Find where the given text appears and provide that cell's center as [x, y] coordinate. 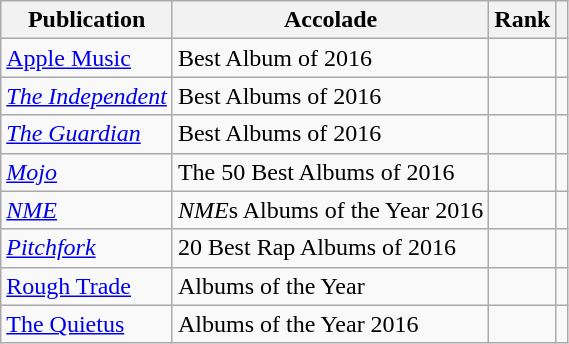
Publication [87, 20]
The Independent [87, 96]
Albums of the Year [330, 286]
20 Best Rap Albums of 2016 [330, 248]
NMEs Albums of the Year 2016 [330, 210]
Mojo [87, 172]
Accolade [330, 20]
The Guardian [87, 134]
Rank [522, 20]
The 50 Best Albums of 2016 [330, 172]
Albums of the Year 2016 [330, 324]
Rough Trade [87, 286]
Best Album of 2016 [330, 58]
NME [87, 210]
The Quietus [87, 324]
Pitchfork [87, 248]
Apple Music [87, 58]
